Detect which cell encompasses the target text, then output its [x, y] center coordinate. 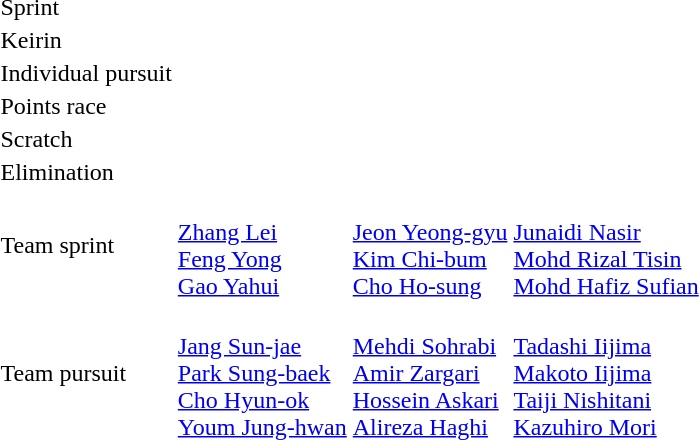
Jeon Yeong-gyuKim Chi-bumCho Ho-sung [430, 246]
Zhang LeiFeng YongGao Yahui [262, 246]
